Capture the cell that displays the provided text and extract its (x, y) central coordinate. 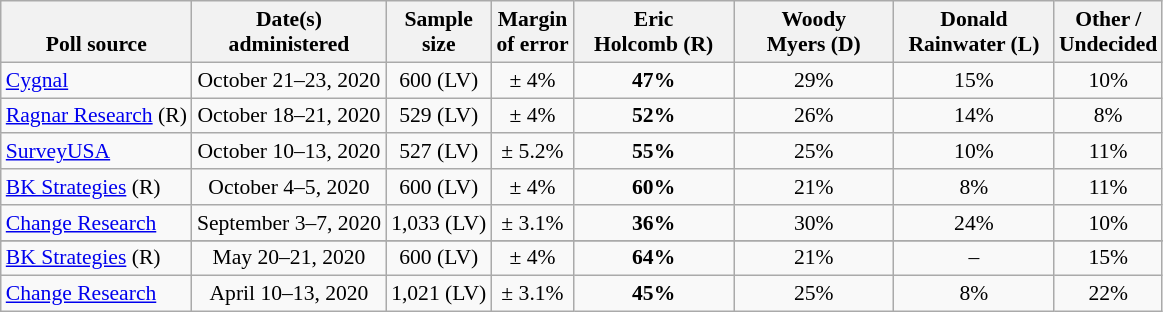
26% (814, 116)
May 20–21, 2020 (289, 258)
529 (LV) (438, 116)
– (974, 258)
64% (654, 258)
24% (974, 223)
55% (654, 152)
WoodyMyers (D) (814, 32)
1,021 (LV) (438, 294)
52% (654, 116)
October 4–5, 2020 (289, 187)
36% (654, 223)
45% (654, 294)
Other /Undecided (1108, 32)
22% (1108, 294)
Ragnar Research (R) (96, 116)
Cygnal (96, 80)
Marginof error (532, 32)
29% (814, 80)
EricHolcomb (R) (654, 32)
DonaldRainwater (L) (974, 32)
SurveyUSA (96, 152)
October 10–13, 2020 (289, 152)
47% (654, 80)
14% (974, 116)
October 21–23, 2020 (289, 80)
April 10–13, 2020 (289, 294)
September 3–7, 2020 (289, 223)
30% (814, 223)
October 18–21, 2020 (289, 116)
1,033 (LV) (438, 223)
Date(s)administered (289, 32)
Samplesize (438, 32)
527 (LV) (438, 152)
± 5.2% (532, 152)
60% (654, 187)
Poll source (96, 32)
